Identify which cell holds the provided text, then report its (x, y) central coordinate. 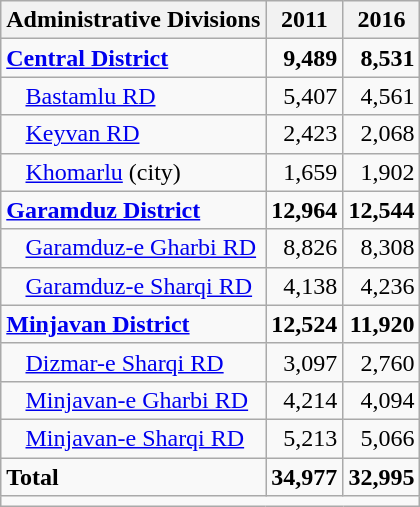
2,760 (382, 362)
5,213 (304, 438)
5,066 (382, 438)
Garamduz-e Sharqi RD (134, 286)
2011 (304, 20)
11,920 (382, 324)
12,544 (382, 210)
Total (134, 477)
12,524 (304, 324)
Minjavan-e Gharbi RD (134, 400)
8,826 (304, 248)
2016 (382, 20)
Garamduz District (134, 210)
2,068 (382, 134)
3,097 (304, 362)
Minjavan District (134, 324)
8,308 (382, 248)
4,138 (304, 286)
Bastamlu RD (134, 96)
12,964 (304, 210)
Khomarlu (city) (134, 172)
4,094 (382, 400)
5,407 (304, 96)
8,531 (382, 58)
4,236 (382, 286)
Keyvan RD (134, 134)
9,489 (304, 58)
34,977 (304, 477)
Central District (134, 58)
4,561 (382, 96)
Garamduz-e Gharbi RD (134, 248)
1,902 (382, 172)
Dizmar-e Sharqi RD (134, 362)
1,659 (304, 172)
Administrative Divisions (134, 20)
2,423 (304, 134)
32,995 (382, 477)
Minjavan-e Sharqi RD (134, 438)
4,214 (304, 400)
